Provide the [X, Y] coordinate of the cell's center where the given text is located.  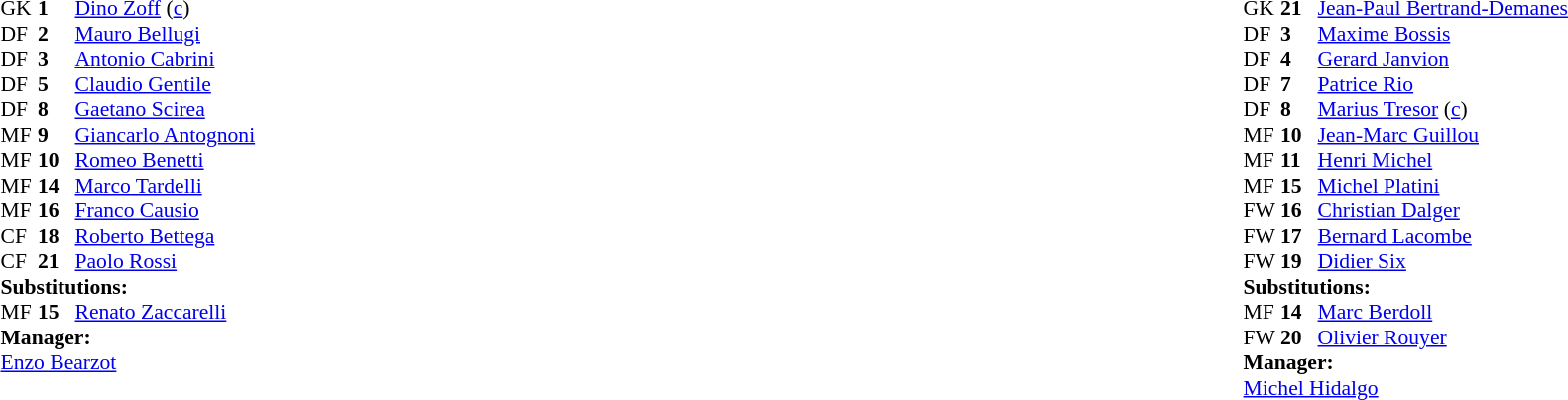
Roberto Bettega [166, 236]
Paolo Rossi [166, 261]
Maxime Bossis [1443, 34]
Gaetano Scirea [166, 110]
Marc Berdoll [1443, 313]
7 [1299, 84]
11 [1299, 160]
9 [57, 135]
17 [1299, 236]
Renato Zaccarelli [166, 313]
Henri Michel [1443, 160]
Mauro Bellugi [166, 34]
Gerard Janvion [1443, 59]
Christian Dalger [1443, 211]
Franco Causio [166, 211]
20 [1299, 337]
Olivier Rouyer [1443, 337]
Romeo Benetti [166, 160]
Marius Tresor (c) [1443, 110]
Bernard Lacombe [1443, 236]
Didier Six [1443, 261]
Antonio Cabrini [166, 59]
Jean-Marc Guillou [1443, 135]
5 [57, 84]
18 [57, 236]
Marco Tardelli [166, 186]
Patrice Rio [1443, 84]
Claudio Gentile [166, 84]
21 [57, 261]
Giancarlo Antognoni [166, 135]
Enzo Bearzot [127, 362]
2 [57, 34]
19 [1299, 261]
4 [1299, 59]
Michel Platini [1443, 186]
